Pinpoint the cell where the given text exists, returning its [X, Y] midpoint coordinate. 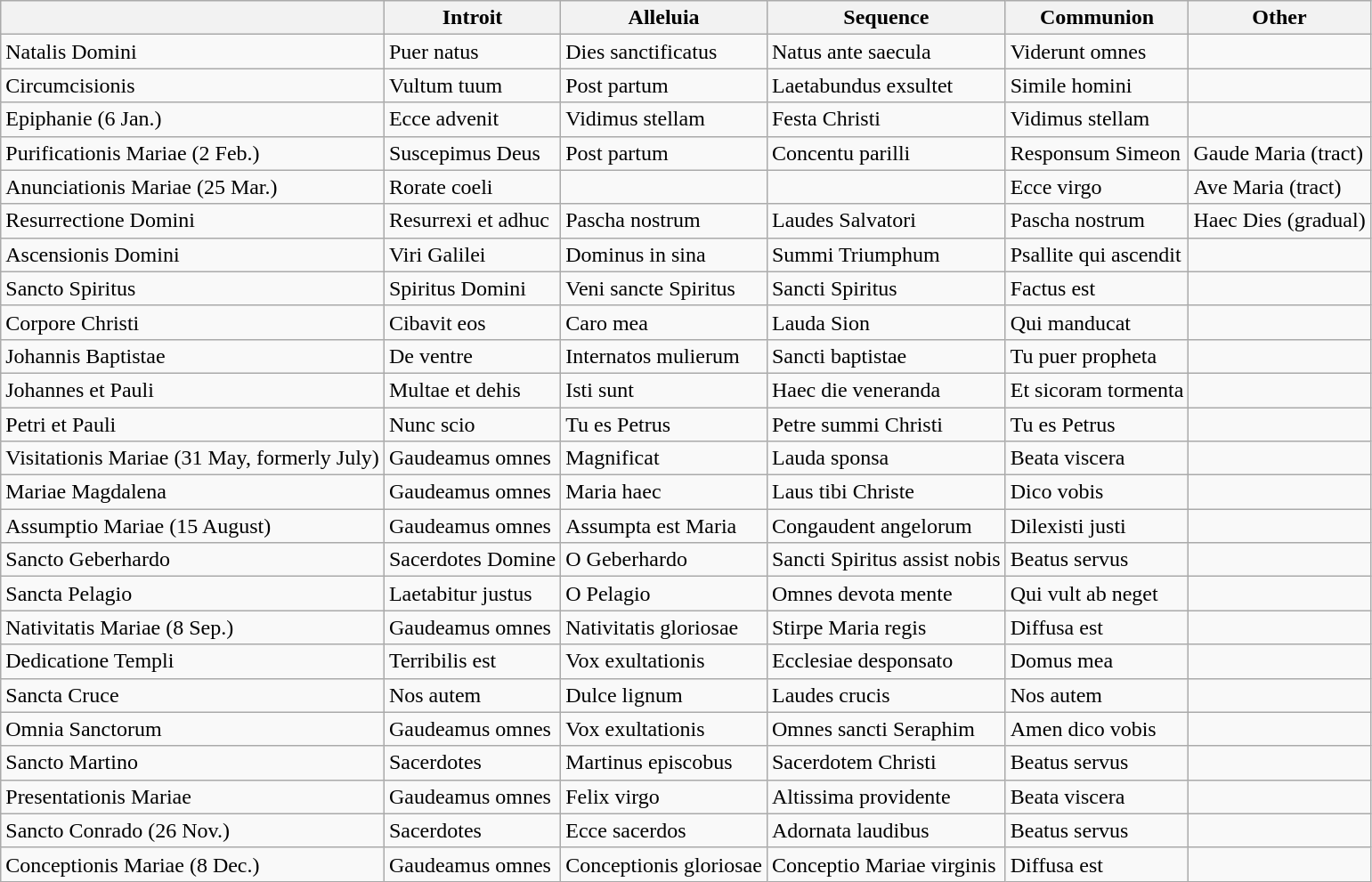
Altissima providente [886, 797]
Introit [472, 18]
Rorate coeli [472, 187]
Festa Christi [886, 119]
Omnes devota mente [886, 594]
Psallite qui ascendit [1097, 255]
Sancti baptistae [886, 356]
Cibavit eos [472, 322]
Sacerdotes Domine [472, 560]
Resurrexi et adhuc [472, 221]
Johannes et Pauli [192, 390]
Conceptionis Mariae (8 Dec.) [192, 864]
Ecce virgo [1097, 187]
Laudes crucis [886, 695]
Purificationis Mariae (2 Feb.) [192, 153]
Other [1279, 18]
De ventre [472, 356]
Qui manducat [1097, 322]
Natalis Domini [192, 52]
Petri et Pauli [192, 425]
Caro mea [664, 322]
Puer natus [472, 52]
Domus mea [1097, 661]
Congaudent angelorum [886, 526]
Viri Galilei [472, 255]
Dilexisti justi [1097, 526]
Responsum Simeon [1097, 153]
Amen dico vobis [1097, 729]
Gaude Maria (tract) [1279, 153]
Haec die veneranda [886, 390]
Summi Triumphum [886, 255]
Petre summi Christi [886, 425]
Resurrectione Domini [192, 221]
Sancto Martino [192, 763]
Presentationis Mariae [192, 797]
Spiritus Domini [472, 288]
Ecce advenit [472, 119]
Dominus in sina [664, 255]
Sancto Geberhardo [192, 560]
Isti sunt [664, 390]
Adornata laudibus [886, 830]
Communion [1097, 18]
Anunciationis Mariae (25 Mar.) [192, 187]
Circumcisionis [192, 85]
Ecclesiae desponsato [886, 661]
Sancto Spiritus [192, 288]
Conceptio Mariae virginis [886, 864]
Ave Maria (tract) [1279, 187]
Nativitatis gloriosae [664, 627]
O Pelagio [664, 594]
Conceptionis gloriosae [664, 864]
Maria haec [664, 492]
Assumpta est Maria [664, 526]
Terribilis est [472, 661]
Epiphanie (6 Jan.) [192, 119]
Tu puer propheta [1097, 356]
Internatos mulierum [664, 356]
Ecce sacerdos [664, 830]
Ascensionis Domini [192, 255]
Dedicatione Templi [192, 661]
Dies sanctificatus [664, 52]
Lauda Sion [886, 322]
Dulce lignum [664, 695]
Sancti Spiritus assist nobis [886, 560]
Stirpe Maria regis [886, 627]
Concentu parilli [886, 153]
Lauda sponsa [886, 458]
Martinus episcobus [664, 763]
Sancta Pelagio [192, 594]
Alleluia [664, 18]
Sancti Spiritus [886, 288]
Simile homini [1097, 85]
Omnia Sanctorum [192, 729]
Dico vobis [1097, 492]
Suscepimus Deus [472, 153]
Omnes sancti Seraphim [886, 729]
Vultum tuum [472, 85]
O Geberhardo [664, 560]
Laetabundus exsultet [886, 85]
Et sicoram tormenta [1097, 390]
Viderunt omnes [1097, 52]
Laetabitur justus [472, 594]
Mariae Magdalena [192, 492]
Natus ante saecula [886, 52]
Laus tibi Christe [886, 492]
Haec Dies (gradual) [1279, 221]
Felix virgo [664, 797]
Laudes Salvatori [886, 221]
Assumptio Mariae (15 August) [192, 526]
Corpore Christi [192, 322]
Multae et dehis [472, 390]
Sancta Cruce [192, 695]
Qui vult ab neget [1097, 594]
Nativitatis Mariae (8 Sep.) [192, 627]
Factus est [1097, 288]
Visitationis Mariae (31 May, formerly July) [192, 458]
Sacerdotem Christi [886, 763]
Nunc scio [472, 425]
Sancto Conrado (26 Nov.) [192, 830]
Johannis Baptistae [192, 356]
Magnificat [664, 458]
Veni sancte Spiritus [664, 288]
Sequence [886, 18]
